Capture the cell that displays the provided text and extract its (X, Y) central coordinate. 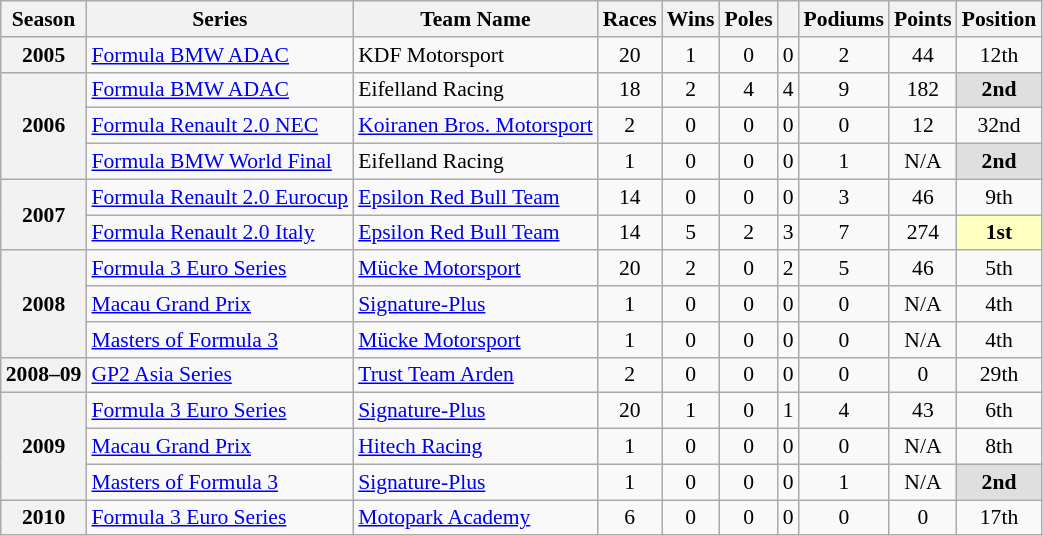
6th (999, 411)
8th (999, 447)
Wins (691, 19)
9 (844, 90)
18 (630, 90)
2007 (44, 214)
9th (999, 197)
GP2 Asia Series (220, 375)
5th (999, 269)
KDF Motorsport (476, 55)
Series (220, 19)
Formula BMW World Final (220, 162)
1st (999, 233)
Team Name (476, 19)
Season (44, 19)
44 (923, 55)
2005 (44, 55)
29th (999, 375)
Trust Team Arden (476, 375)
274 (923, 233)
2009 (44, 446)
7 (844, 233)
2006 (44, 126)
32nd (999, 126)
Koiranen Bros. Motorsport (476, 126)
12 (923, 126)
Hitech Racing (476, 447)
182 (923, 90)
Poles (749, 19)
Points (923, 19)
Formula Renault 2.0 Italy (220, 233)
Motopark Academy (476, 518)
12th (999, 55)
2008 (44, 304)
Formula Renault 2.0 Eurocup (220, 197)
2010 (44, 518)
Podiums (844, 19)
43 (923, 411)
Position (999, 19)
17th (999, 518)
Races (630, 19)
2008–09 (44, 375)
Formula Renault 2.0 NEC (220, 126)
6 (630, 518)
